Pinpoint the cell where the given text exists, returning its (x, y) midpoint coordinate. 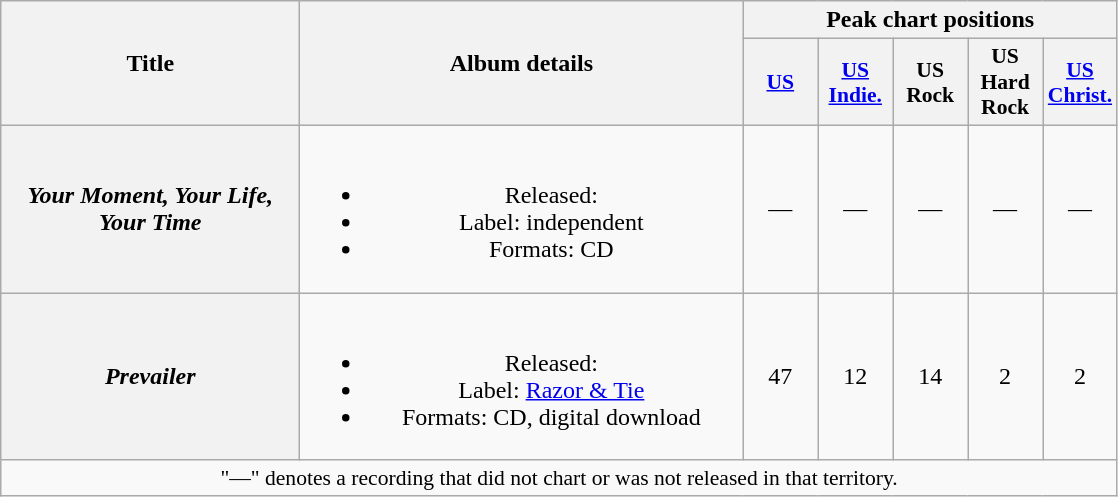
USHard Rock (1006, 82)
47 (780, 376)
"—" denotes a recording that did not chart or was not released in that territory. (560, 478)
USRock (930, 82)
USChrist. (1080, 82)
US (780, 82)
Title (150, 64)
14 (930, 376)
Prevailer (150, 376)
Peak chart positions (930, 20)
Album details (522, 64)
Released: Label: independentFormats: CD (522, 208)
Your Moment, Your Life, Your Time (150, 208)
12 (856, 376)
Released: Label: Razor & TieFormats: CD, digital download (522, 376)
USIndie. (856, 82)
